From the cell containing the given text, extract its center point as [x, y] coordinate. 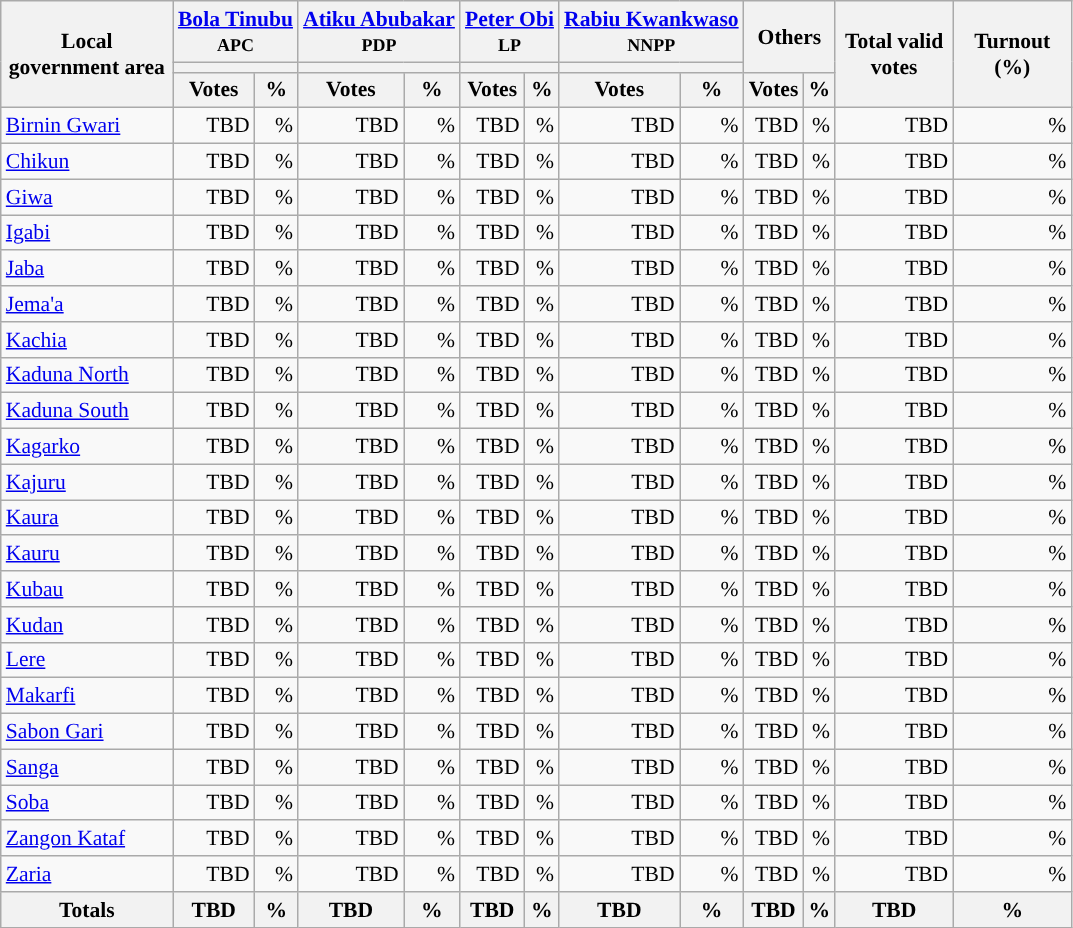
Lere [87, 660]
Kaduna North [87, 375]
Total valid votes [894, 54]
Makarfi [87, 696]
Sanga [87, 767]
Others [790, 36]
Rabiu KwankwasoNNPP [652, 32]
Giwa [87, 197]
Igabi [87, 233]
Zangon Kataf [87, 839]
Kajuru [87, 482]
Bola TinubuAPC [236, 32]
Totals [87, 910]
Sabon Gari [87, 732]
Soba [87, 803]
Kachia [87, 340]
Kaura [87, 518]
Birnin Gwari [87, 126]
Kauru [87, 554]
Jema'a [87, 304]
Turnout (%) [1012, 54]
Jaba [87, 269]
Kubau [87, 589]
Peter ObiLP [510, 32]
Atiku AbubakarPDP [379, 32]
Chikun [87, 162]
Zaria [87, 874]
Kudan [87, 625]
Kagarko [87, 447]
Local government area [87, 54]
Kaduna South [87, 411]
